For the text-containing cell, return its midpoint in [x, y] coordinate format. 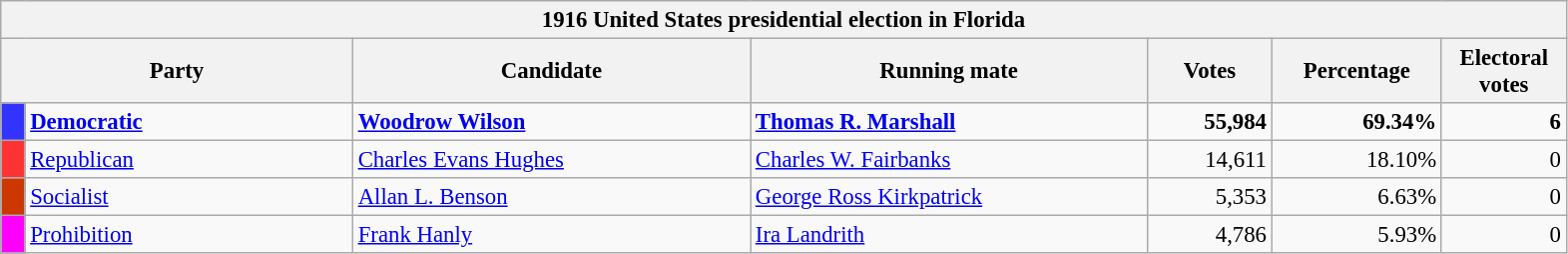
Socialist [189, 197]
69.34% [1356, 122]
Votes [1210, 72]
Republican [189, 160]
6 [1503, 122]
6.63% [1356, 197]
4,786 [1210, 235]
Allan L. Benson [551, 197]
Percentage [1356, 72]
Electoral votes [1503, 72]
Running mate [949, 72]
Woodrow Wilson [551, 122]
14,611 [1210, 160]
Thomas R. Marshall [949, 122]
Frank Hanly [551, 235]
5.93% [1356, 235]
Ira Landrith [949, 235]
Charles Evans Hughes [551, 160]
George Ross Kirkpatrick [949, 197]
Candidate [551, 72]
Democratic [189, 122]
Prohibition [189, 235]
1916 United States presidential election in Florida [784, 20]
Party [178, 72]
Charles W. Fairbanks [949, 160]
55,984 [1210, 122]
18.10% [1356, 160]
5,353 [1210, 197]
